Return (x, y) of the center of cell containing provided text 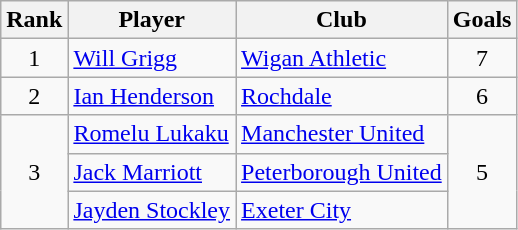
2 (34, 96)
Jayden Stockley (152, 210)
Club (342, 20)
7 (482, 58)
Jack Marriott (152, 172)
6 (482, 96)
Player (152, 20)
Exeter City (342, 210)
Will Grigg (152, 58)
3 (34, 172)
5 (482, 172)
Rochdale (342, 96)
Goals (482, 20)
Wigan Athletic (342, 58)
Ian Henderson (152, 96)
Rank (34, 20)
Romelu Lukaku (152, 134)
1 (34, 58)
Manchester United (342, 134)
Peterborough United (342, 172)
